From the cell containing the given text, extract its center point as [x, y] coordinate. 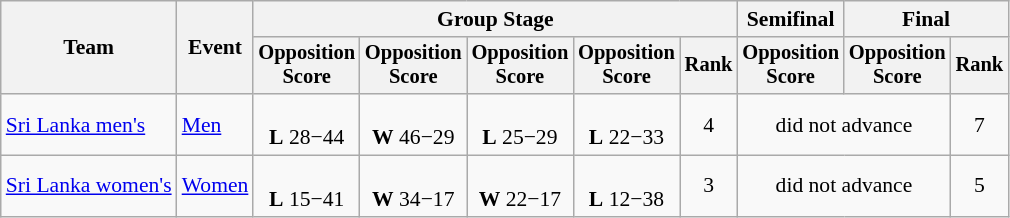
Men [216, 124]
Sri Lanka women's [89, 186]
Women [216, 186]
4 [709, 124]
Team [89, 48]
W 46−29 [414, 124]
W 34−17 [414, 186]
L 25−29 [520, 124]
L 28−44 [306, 124]
3 [709, 186]
L 12−38 [626, 186]
Sri Lanka men's [89, 124]
5 [980, 186]
Final [926, 19]
L 22−33 [626, 124]
Group Stage [495, 19]
L 15−41 [306, 186]
W 22−17 [520, 186]
Semifinal [790, 19]
7 [980, 124]
Event [216, 48]
